Determine the (x, y) coordinate at the center of the cell enclosing the given text.  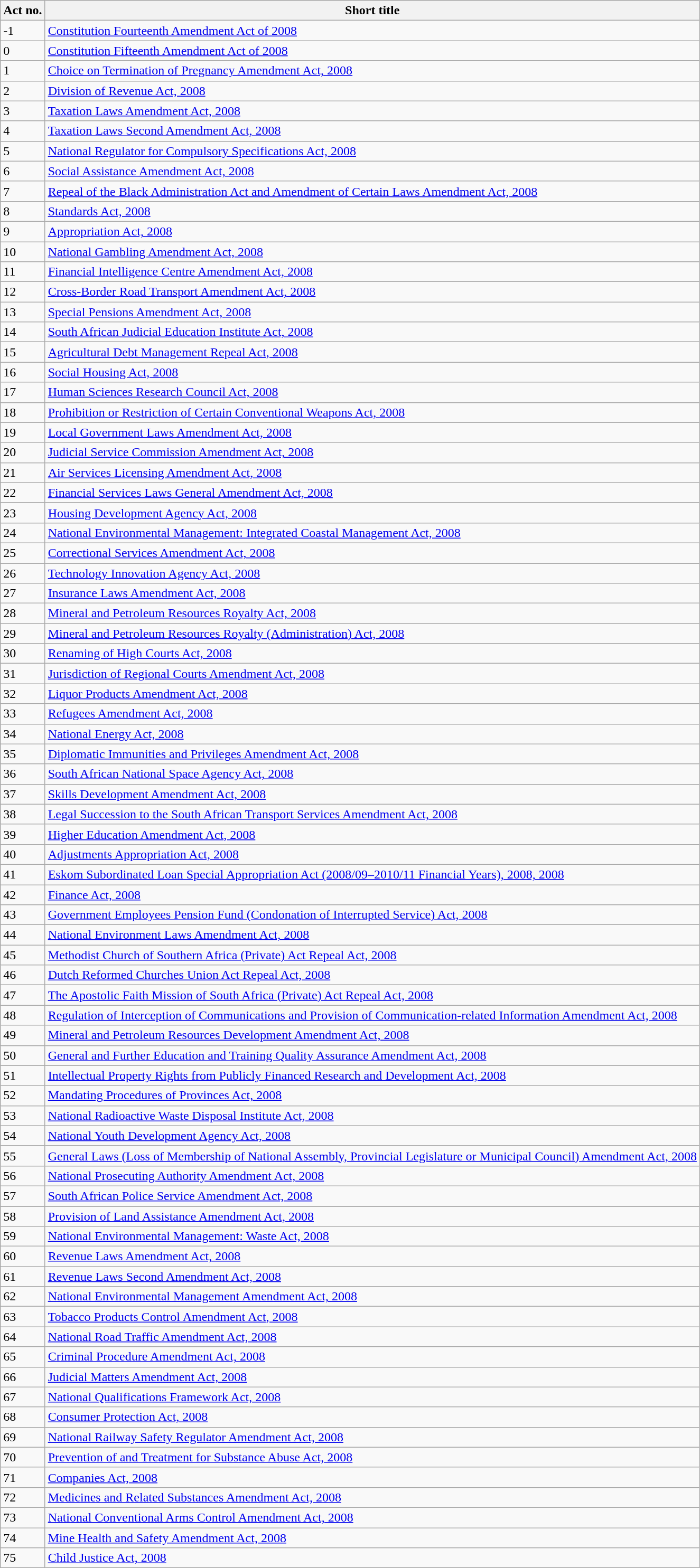
13 (23, 312)
65 (23, 1357)
16 (23, 372)
Short title (372, 11)
Constitution Fifteenth Amendment Act of 2008 (372, 51)
58 (23, 1216)
70 (23, 1457)
69 (23, 1437)
25 (23, 553)
Methodist Church of Southern Africa (Private) Act Repeal Act, 2008 (372, 955)
Repeal of the Black Administration Act and Amendment of Certain Laws Amendment Act, 2008 (372, 191)
3 (23, 111)
71 (23, 1477)
Prohibition or Restriction of Certain Conventional Weapons Act, 2008 (372, 412)
Housing Development Agency Act, 2008 (372, 513)
General and Further Education and Training Quality Assurance Amendment Act, 2008 (372, 1055)
-1 (23, 31)
17 (23, 392)
Refugees Amendment Act, 2008 (372, 714)
National Energy Act, 2008 (372, 734)
National Railway Safety Regulator Amendment Act, 2008 (372, 1437)
49 (23, 1035)
43 (23, 915)
National Youth Development Agency Act, 2008 (372, 1136)
Local Government Laws Amendment Act, 2008 (372, 432)
44 (23, 935)
Higher Education Amendment Act, 2008 (372, 834)
Financial Services Laws General Amendment Act, 2008 (372, 493)
Eskom Subordinated Loan Special Appropriation Act (2008/09–2010/11 Financial Years), 2008, 2008 (372, 874)
Constitution Fourteenth Amendment Act of 2008 (372, 31)
52 (23, 1095)
57 (23, 1196)
Judicial Matters Amendment Act, 2008 (372, 1377)
68 (23, 1417)
11 (23, 272)
Jurisdiction of Regional Courts Amendment Act, 2008 (372, 674)
National Regulator for Compulsory Specifications Act, 2008 (372, 151)
38 (23, 814)
42 (23, 895)
12 (23, 292)
53 (23, 1116)
National Road Traffic Amendment Act, 2008 (372, 1337)
Renaming of High Courts Act, 2008 (372, 654)
South African Judicial Education Institute Act, 2008 (372, 332)
Air Services Licensing Amendment Act, 2008 (372, 473)
Adjustments Appropriation Act, 2008 (372, 854)
2 (23, 91)
48 (23, 1015)
67 (23, 1397)
National Conventional Arms Control Amendment Act, 2008 (372, 1517)
Agricultural Debt Management Repeal Act, 2008 (372, 352)
Social Housing Act, 2008 (372, 372)
Human Sciences Research Council Act, 2008 (372, 392)
Standards Act, 2008 (372, 211)
Financial Intelligence Centre Amendment Act, 2008 (372, 272)
National Environmental Management: Waste Act, 2008 (372, 1236)
National Radioactive Waste Disposal Institute Act, 2008 (372, 1116)
Appropriation Act, 2008 (372, 231)
54 (23, 1136)
Insurance Laws Amendment Act, 2008 (372, 593)
41 (23, 874)
7 (23, 191)
72 (23, 1497)
Technology Innovation Agency Act, 2008 (372, 573)
34 (23, 734)
Legal Succession to the South African Transport Services Amendment Act, 2008 (372, 814)
74 (23, 1538)
Mandating Procedures of Provinces Act, 2008 (372, 1095)
26 (23, 573)
29 (23, 634)
64 (23, 1337)
Regulation of Interception of Communications and Provision of Communication-related Information Amendment Act, 2008 (372, 1015)
National Prosecuting Authority Amendment Act, 2008 (372, 1176)
19 (23, 432)
1 (23, 71)
Medicines and Related Substances Amendment Act, 2008 (372, 1497)
Prevention of and Treatment for Substance Abuse Act, 2008 (372, 1457)
Mineral and Petroleum Resources Royalty Act, 2008 (372, 613)
The Apostolic Faith Mission of South Africa (Private) Act Repeal Act, 2008 (372, 995)
9 (23, 231)
28 (23, 613)
73 (23, 1517)
General Laws (Loss of Membership of National Assembly, Provincial Legislature or Municipal Council) Amendment Act, 2008 (372, 1156)
61 (23, 1277)
Mineral and Petroleum Resources Royalty (Administration) Act, 2008 (372, 634)
Mine Health and Safety Amendment Act, 2008 (372, 1538)
6 (23, 171)
Provision of Land Assistance Amendment Act, 2008 (372, 1216)
Judicial Service Commission Amendment Act, 2008 (372, 452)
National Qualifications Framework Act, 2008 (372, 1397)
63 (23, 1317)
National Environmental Management Amendment Act, 2008 (372, 1297)
Cross-Border Road Transport Amendment Act, 2008 (372, 292)
36 (23, 774)
Revenue Laws Second Amendment Act, 2008 (372, 1277)
31 (23, 674)
Social Assistance Amendment Act, 2008 (372, 171)
50 (23, 1055)
Revenue Laws Amendment Act, 2008 (372, 1257)
Intellectual Property Rights from Publicly Financed Research and Development Act, 2008 (372, 1075)
Mineral and Petroleum Resources Development Amendment Act, 2008 (372, 1035)
37 (23, 794)
National Environmental Management: Integrated Coastal Management Act, 2008 (372, 533)
18 (23, 412)
Dutch Reformed Churches Union Act Repeal Act, 2008 (372, 975)
4 (23, 131)
Consumer Protection Act, 2008 (372, 1417)
15 (23, 352)
24 (23, 533)
5 (23, 151)
Tobacco Products Control Amendment Act, 2008 (372, 1317)
35 (23, 754)
Liquor Products Amendment Act, 2008 (372, 694)
30 (23, 654)
South African National Space Agency Act, 2008 (372, 774)
56 (23, 1176)
Division of Revenue Act, 2008 (372, 91)
46 (23, 975)
40 (23, 854)
Finance Act, 2008 (372, 895)
55 (23, 1156)
Act no. (23, 11)
23 (23, 513)
51 (23, 1075)
Taxation Laws Amendment Act, 2008 (372, 111)
33 (23, 714)
South African Police Service Amendment Act, 2008 (372, 1196)
27 (23, 593)
Diplomatic Immunities and Privileges Amendment Act, 2008 (372, 754)
Companies Act, 2008 (372, 1477)
National Gambling Amendment Act, 2008 (372, 252)
39 (23, 834)
66 (23, 1377)
21 (23, 473)
Choice on Termination of Pregnancy Amendment Act, 2008 (372, 71)
National Environment Laws Amendment Act, 2008 (372, 935)
Government Employees Pension Fund (Condonation of Interrupted Service) Act, 2008 (372, 915)
60 (23, 1257)
Taxation Laws Second Amendment Act, 2008 (372, 131)
Skills Development Amendment Act, 2008 (372, 794)
Special Pensions Amendment Act, 2008 (372, 312)
45 (23, 955)
Criminal Procedure Amendment Act, 2008 (372, 1357)
62 (23, 1297)
Child Justice Act, 2008 (372, 1558)
14 (23, 332)
Correctional Services Amendment Act, 2008 (372, 553)
8 (23, 211)
47 (23, 995)
22 (23, 493)
0 (23, 51)
32 (23, 694)
10 (23, 252)
20 (23, 452)
59 (23, 1236)
75 (23, 1558)
